From the cell containing the given text, extract its center point as [X, Y] coordinate. 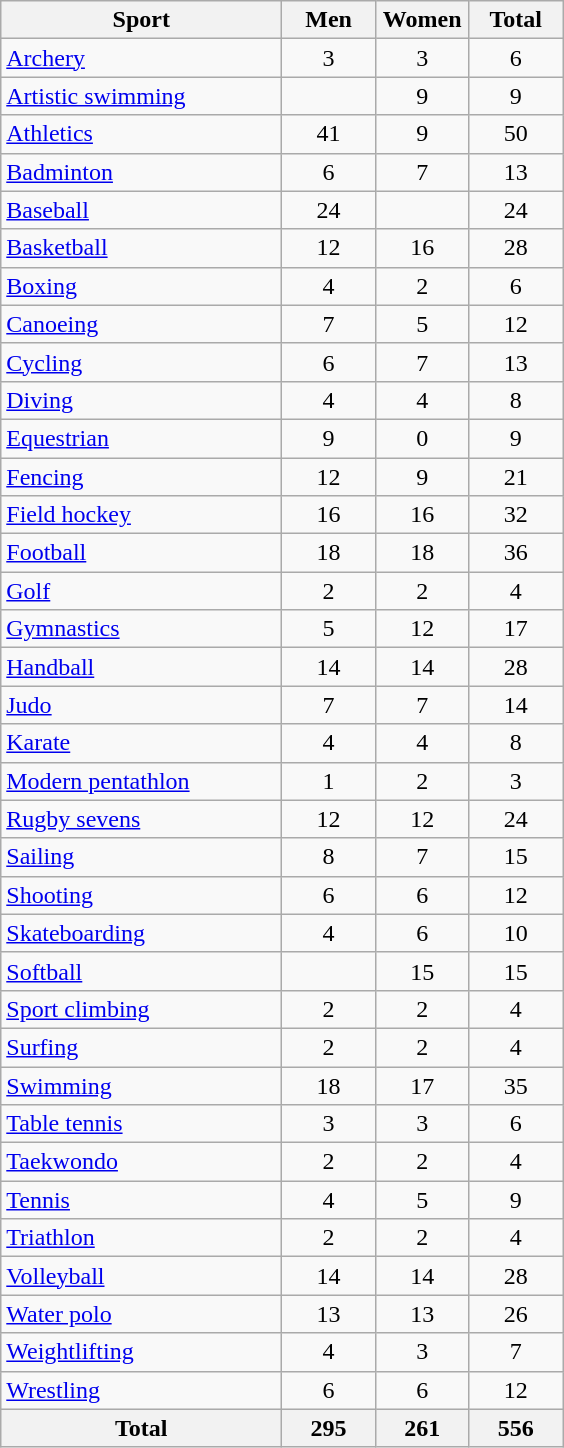
Handball [142, 667]
Baseball [142, 210]
36 [516, 553]
35 [516, 1085]
Water polo [142, 1314]
Basketball [142, 248]
32 [516, 515]
Equestrian [142, 438]
Field hockey [142, 515]
Canoeing [142, 324]
Athletics [142, 134]
Weightlifting [142, 1352]
41 [329, 134]
0 [422, 438]
Sport climbing [142, 1009]
1 [329, 781]
Badminton [142, 172]
295 [329, 1428]
Sport [142, 20]
Cycling [142, 362]
Artistic swimming [142, 96]
Volleyball [142, 1276]
Women [422, 20]
Men [329, 20]
Wrestling [142, 1390]
261 [422, 1428]
Gymnastics [142, 629]
10 [516, 933]
21 [516, 477]
Skateboarding [142, 933]
Swimming [142, 1085]
Taekwondo [142, 1162]
Archery [142, 58]
Table tennis [142, 1124]
Karate [142, 743]
Judo [142, 705]
Softball [142, 971]
50 [516, 134]
Golf [142, 591]
Football [142, 553]
Fencing [142, 477]
Surfing [142, 1047]
Boxing [142, 286]
Tennis [142, 1200]
Modern pentathlon [142, 781]
Triathlon [142, 1238]
Sailing [142, 857]
556 [516, 1428]
Shooting [142, 895]
Rugby sevens [142, 819]
Diving [142, 400]
26 [516, 1314]
